Find where the given text appears and provide that cell's center as [x, y] coordinate. 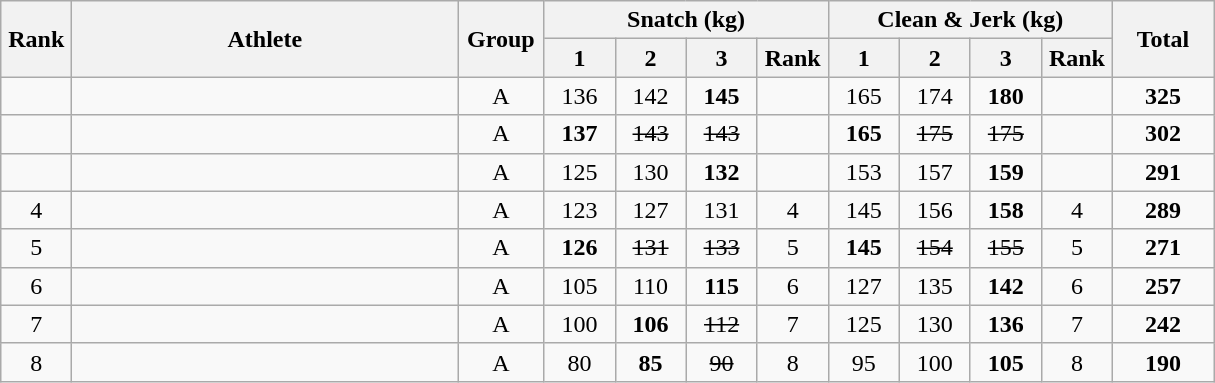
180 [1006, 96]
106 [650, 324]
126 [580, 248]
174 [934, 96]
302 [1162, 134]
133 [722, 248]
159 [1006, 172]
115 [722, 286]
Snatch (kg) [686, 20]
153 [864, 172]
157 [934, 172]
289 [1162, 210]
135 [934, 286]
154 [934, 248]
158 [1006, 210]
123 [580, 210]
156 [934, 210]
Total [1162, 39]
90 [722, 362]
155 [1006, 248]
325 [1162, 96]
110 [650, 286]
242 [1162, 324]
Clean & Jerk (kg) [970, 20]
291 [1162, 172]
95 [864, 362]
Athlete [265, 39]
257 [1162, 286]
112 [722, 324]
132 [722, 172]
271 [1162, 248]
80 [580, 362]
85 [650, 362]
190 [1162, 362]
137 [580, 134]
Group [501, 39]
